Locate the cell with the specified text and output its (X, Y) center coordinate. 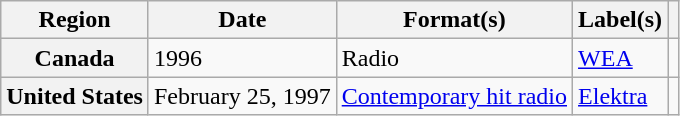
Canada (75, 58)
Label(s) (620, 20)
United States (75, 96)
WEA (620, 58)
Region (75, 20)
Radio (454, 58)
1996 (242, 58)
Date (242, 20)
February 25, 1997 (242, 96)
Contemporary hit radio (454, 96)
Elektra (620, 96)
Format(s) (454, 20)
